For the text-containing cell, return its midpoint in [x, y] coordinate format. 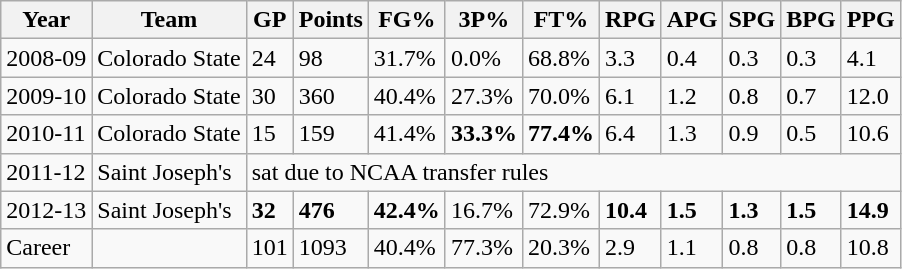
3.3 [631, 58]
6.4 [631, 134]
RPG [631, 20]
14.9 [870, 210]
PPG [870, 20]
Career [46, 248]
16.7% [484, 210]
15 [270, 134]
BPG [811, 20]
31.7% [406, 58]
98 [330, 58]
159 [330, 134]
77.4% [560, 134]
0.5 [811, 134]
32 [270, 210]
2009-10 [46, 96]
3P% [484, 20]
FG% [406, 20]
360 [330, 96]
2011-12 [46, 172]
FT% [560, 20]
42.4% [406, 210]
41.4% [406, 134]
Team [169, 20]
476 [330, 210]
2.9 [631, 248]
77.3% [484, 248]
SPG [752, 20]
20.3% [560, 248]
0.4 [692, 58]
68.8% [560, 58]
30 [270, 96]
1.1 [692, 248]
0.0% [484, 58]
1.2 [692, 96]
6.1 [631, 96]
2010-11 [46, 134]
sat due to NCAA transfer rules [573, 172]
33.3% [484, 134]
27.3% [484, 96]
0.7 [811, 96]
1093 [330, 248]
Year [46, 20]
24 [270, 58]
2012-13 [46, 210]
12.0 [870, 96]
10.4 [631, 210]
70.0% [560, 96]
4.1 [870, 58]
GP [270, 20]
APG [692, 20]
101 [270, 248]
10.6 [870, 134]
2008-09 [46, 58]
Points [330, 20]
10.8 [870, 248]
72.9% [560, 210]
0.9 [752, 134]
